Locate the cell with the specified text and output its (X, Y) center coordinate. 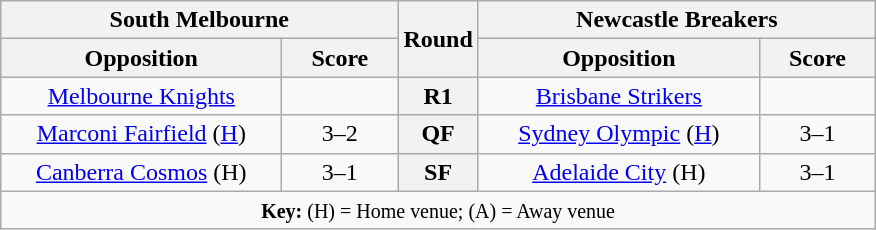
Sydney Olympic (H) (618, 134)
Key: (H) = Home venue; (A) = Away venue (438, 210)
Newcastle Breakers (676, 20)
3–2 (340, 134)
Marconi Fairfield (H) (142, 134)
R1 (438, 96)
QF (438, 134)
Round (438, 39)
SF (438, 172)
Canberra Cosmos (H) (142, 172)
South Melbourne (200, 20)
Brisbane Strikers (618, 96)
Melbourne Knights (142, 96)
Adelaide City (H) (618, 172)
